Determine the (x, y) coordinate at the center of the cell enclosing the given text.  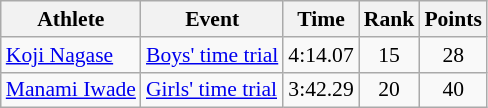
Points (453, 19)
4:14.07 (320, 55)
20 (390, 90)
28 (453, 55)
Girls' time trial (212, 90)
Rank (390, 19)
Athlete (71, 19)
Manami Iwade (71, 90)
15 (390, 55)
3:42.29 (320, 90)
Koji Nagase (71, 55)
40 (453, 90)
Boys' time trial (212, 55)
Time (320, 19)
Event (212, 19)
